Pinpoint the cell where the given text exists, returning its [X, Y] midpoint coordinate. 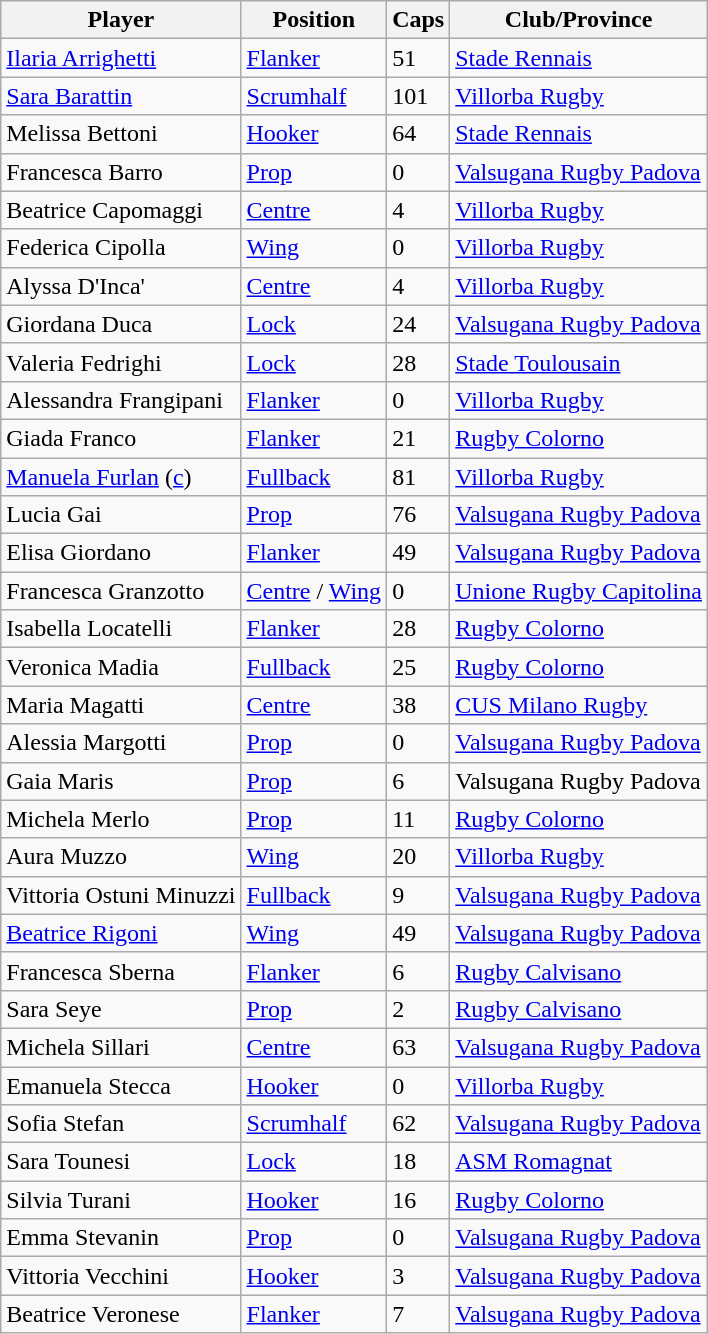
Federica Cipolla [121, 248]
16 [418, 1200]
63 [418, 1047]
101 [418, 96]
Emma Stevanin [121, 1238]
62 [418, 1124]
Alessandra Frangipani [121, 400]
Position [314, 20]
Beatrice Capomaggi [121, 210]
Valeria Fedrighi [121, 362]
Vittoria Vecchini [121, 1276]
Giada Franco [121, 438]
Maria Magatti [121, 705]
Alessia Margotti [121, 743]
Michela Sillari [121, 1047]
Caps [418, 20]
Sara Seye [121, 1009]
38 [418, 705]
81 [418, 477]
Stade Toulousain [579, 362]
Centre / Wing [314, 591]
Player [121, 20]
ASM Romagnat [579, 1162]
Isabella Locatelli [121, 629]
Lucia Gai [121, 515]
21 [418, 438]
Sofia Stefan [121, 1124]
11 [418, 819]
Francesca Sberna [121, 971]
2 [418, 1009]
Michela Merlo [121, 819]
3 [418, 1276]
Aura Muzzo [121, 857]
24 [418, 324]
Vittoria Ostuni Minuzzi [121, 895]
CUS Milano Rugby [579, 705]
Melissa Bettoni [121, 134]
Francesca Barro [121, 172]
18 [418, 1162]
25 [418, 667]
7 [418, 1314]
20 [418, 857]
Sara Barattin [121, 96]
Sara Tounesi [121, 1162]
Beatrice Rigoni [121, 933]
Emanuela Stecca [121, 1085]
Francesca Granzotto [121, 591]
Unione Rugby Capitolina [579, 591]
51 [418, 58]
Alyssa D'Inca' [121, 286]
Club/Province [579, 20]
Elisa Giordano [121, 553]
9 [418, 895]
Manuela Furlan (c) [121, 477]
64 [418, 134]
Gaia Maris [121, 781]
76 [418, 515]
Giordana Duca [121, 324]
Veronica Madia [121, 667]
Silvia Turani [121, 1200]
Beatrice Veronese [121, 1314]
Ilaria Arrighetti [121, 58]
